Find where the given text appears and provide that cell's center as [X, Y] coordinate. 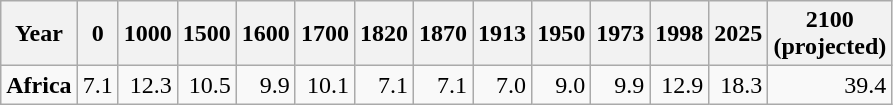
Africa [39, 85]
10.5 [206, 85]
18.3 [738, 85]
2100(projected) [830, 34]
1820 [384, 34]
1500 [206, 34]
1913 [502, 34]
12.3 [148, 85]
1950 [562, 34]
7.0 [502, 85]
1973 [620, 34]
39.4 [830, 85]
1600 [266, 34]
1700 [324, 34]
12.9 [680, 85]
1998 [680, 34]
10.1 [324, 85]
1870 [442, 34]
9.0 [562, 85]
0 [98, 34]
Year [39, 34]
1000 [148, 34]
2025 [738, 34]
